Pinpoint the cell where the given text exists, returning its (x, y) midpoint coordinate. 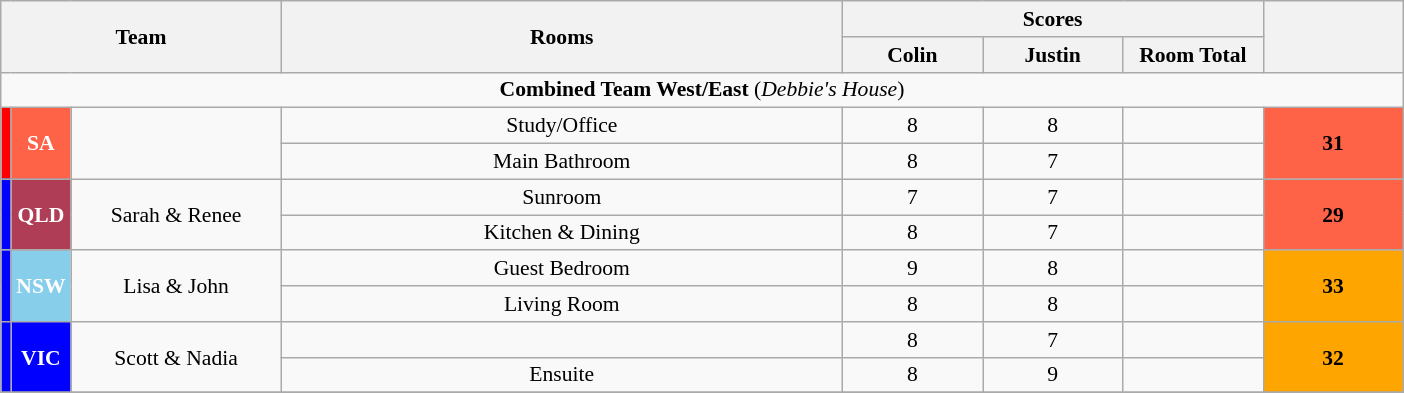
29 (1333, 214)
33 (1333, 286)
QLD (41, 214)
SA (41, 144)
Team (141, 36)
Combined Team West/East (Debbie's House) (702, 90)
32 (1333, 358)
Study/Office (562, 126)
Sunroom (562, 197)
Ensuite (562, 375)
Guest Bedroom (562, 269)
VIC (41, 358)
Room Total (1193, 55)
Colin (912, 55)
Scores (1052, 19)
NSW (41, 286)
Rooms (562, 36)
Kitchen & Dining (562, 233)
Sarah & Renee (176, 214)
31 (1333, 144)
Scott & Nadia (176, 358)
Justin (1052, 55)
Main Bathroom (562, 162)
Living Room (562, 304)
Lisa & John (176, 286)
